For the text-containing cell, return its midpoint in (X, Y) coordinate format. 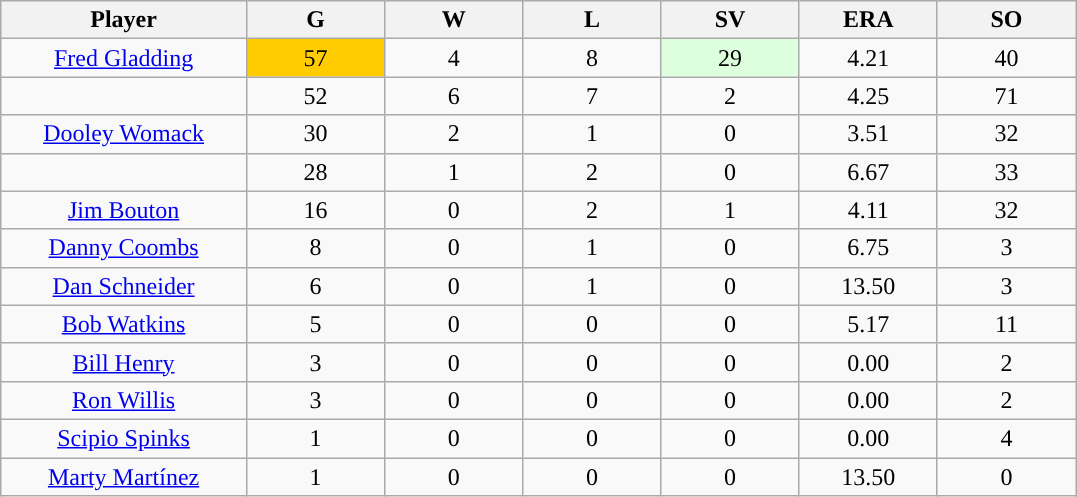
G (315, 20)
Marty Martínez (124, 477)
33 (1006, 172)
7 (592, 96)
Fred Gladding (124, 58)
5 (315, 324)
40 (1006, 58)
6.67 (868, 172)
5.17 (868, 324)
Bill Henry (124, 362)
SV (730, 20)
Bob Watkins (124, 324)
71 (1006, 96)
6.75 (868, 248)
4.11 (868, 210)
16 (315, 210)
52 (315, 96)
11 (1006, 324)
28 (315, 172)
4.21 (868, 58)
ERA (868, 20)
SO (1006, 20)
Dan Schneider (124, 286)
Player (124, 20)
L (592, 20)
Scipio Spinks (124, 438)
3.51 (868, 134)
W (454, 20)
Ron Willis (124, 400)
57 (315, 58)
4.25 (868, 96)
Jim Bouton (124, 210)
30 (315, 134)
Dooley Womack (124, 134)
Danny Coombs (124, 248)
29 (730, 58)
